From the cell containing the given text, extract its center point as [X, Y] coordinate. 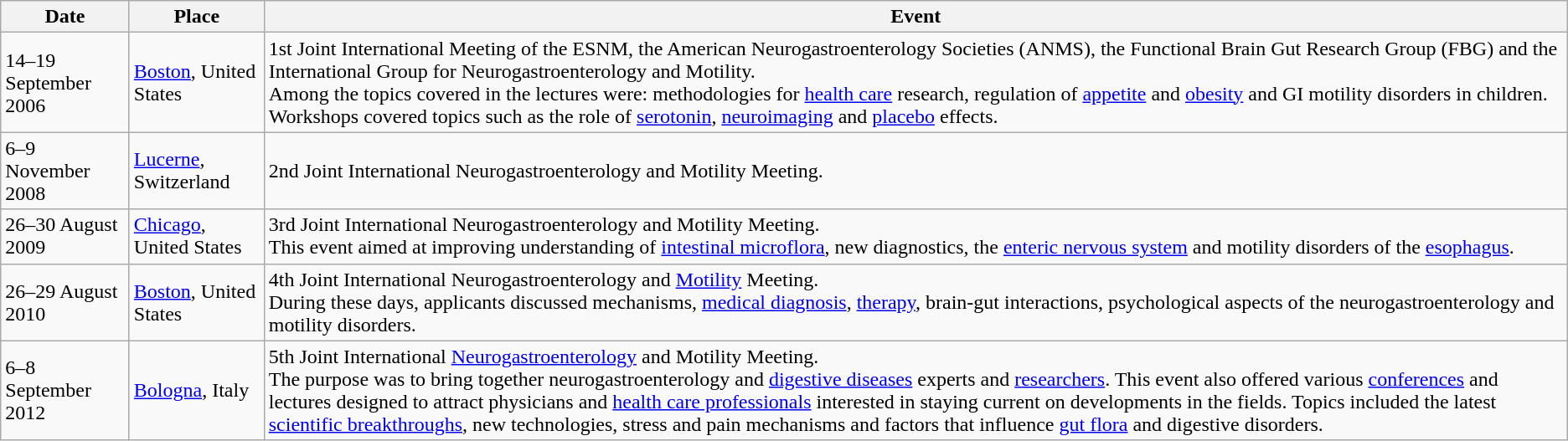
26–30 August 2009 [65, 236]
14–19 September 2006 [65, 82]
Chicago, United States [196, 236]
Date [65, 17]
Lucerne, Switzerland [196, 171]
Event [916, 17]
6–9 November 2008 [65, 171]
Place [196, 17]
2nd Joint International Neurogastroenterology and Motility Meeting. [916, 171]
6–8 September 2012 [65, 390]
Bologna, Italy [196, 390]
26–29 August 2010 [65, 302]
